Output the [X, Y] coordinate of the center of the cell containing the given text.  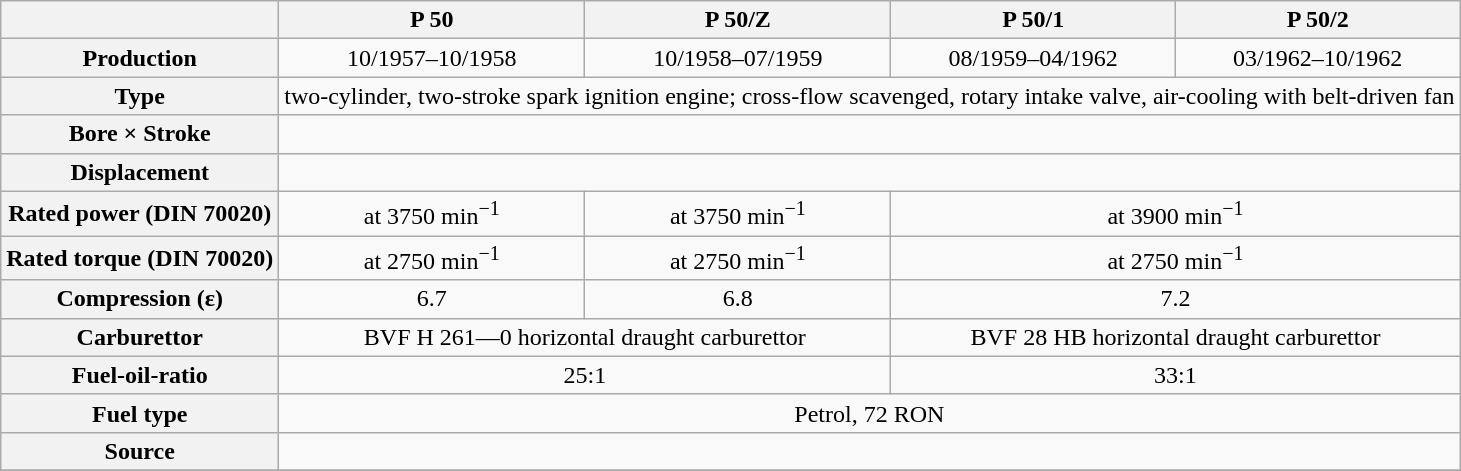
Source [140, 451]
Rated torque (DIN 70020) [140, 258]
Type [140, 96]
08/1959–04/1962 [1034, 58]
BVF 28 HB horizontal draught carburettor [1176, 337]
Carburettor [140, 337]
33:1 [1176, 375]
Displacement [140, 172]
Bore × Stroke [140, 134]
at 3900 min−1 [1176, 214]
10/1958–07/1959 [738, 58]
P 50 [432, 20]
P 50/1 [1034, 20]
Rated power (DIN 70020) [140, 214]
Production [140, 58]
6.8 [738, 299]
7.2 [1176, 299]
25:1 [585, 375]
P 50/2 [1318, 20]
Petrol, 72 RON [870, 413]
03/1962–10/1962 [1318, 58]
6.7 [432, 299]
Fuel-oil-ratio [140, 375]
Fuel type [140, 413]
10/1957–10/1958 [432, 58]
two-cylinder, two-stroke spark ignition engine; cross-flow scavenged, rotary intake valve, air-cooling with belt-driven fan [870, 96]
P 50/Z [738, 20]
BVF H 261—0 horizontal draught carburettor [585, 337]
Compression (ε) [140, 299]
